Provide the [X, Y] coordinate of the cell's center where the given text is located.  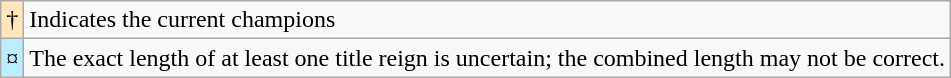
Indicates the current champions [488, 20]
The exact length of at least one title reign is uncertain; the combined length may not be correct. [488, 58]
† [12, 20]
¤ [12, 58]
